Detect which cell encompasses the target text, then output its [x, y] center coordinate. 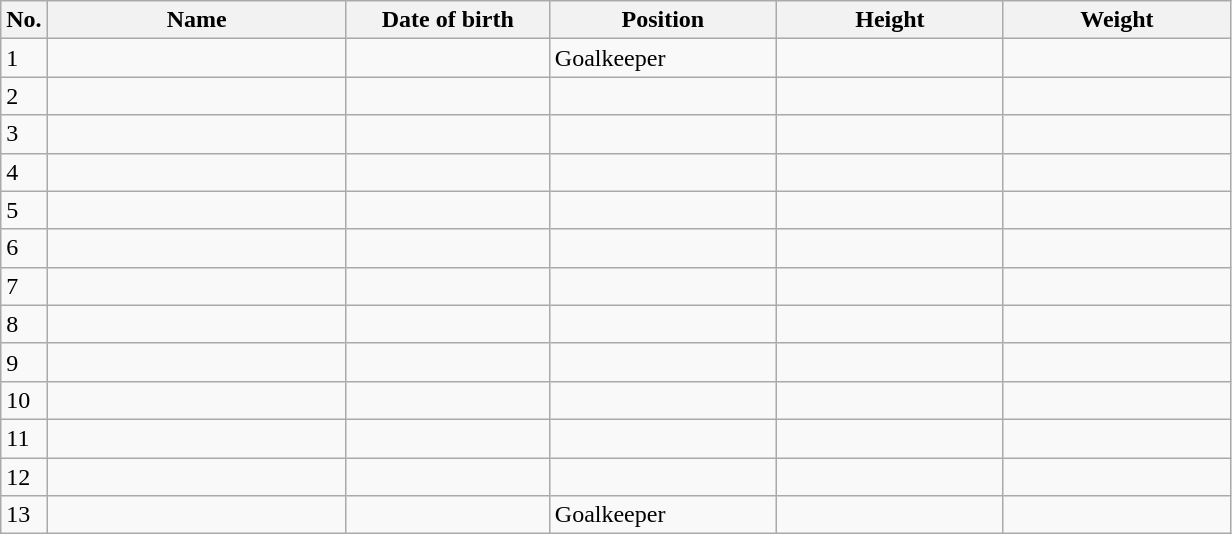
Height [890, 20]
5 [24, 210]
Date of birth [448, 20]
Name [196, 20]
3 [24, 134]
Weight [1116, 20]
6 [24, 248]
13 [24, 515]
12 [24, 477]
2 [24, 96]
11 [24, 438]
9 [24, 362]
4 [24, 172]
7 [24, 286]
No. [24, 20]
10 [24, 400]
1 [24, 58]
8 [24, 324]
Position [662, 20]
